Detect which cell encompasses the target text, then output its (x, y) center coordinate. 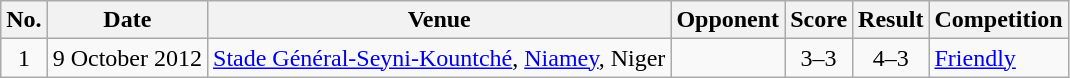
3–3 (819, 58)
Stade Général-Seyni-Kountché, Niamey, Niger (440, 58)
Venue (440, 20)
Competition (998, 20)
9 October 2012 (127, 58)
Result (891, 20)
No. (24, 20)
Date (127, 20)
Opponent (728, 20)
Friendly (998, 58)
Score (819, 20)
4–3 (891, 58)
1 (24, 58)
